Output the [X, Y] coordinate of the center of the cell containing the given text.  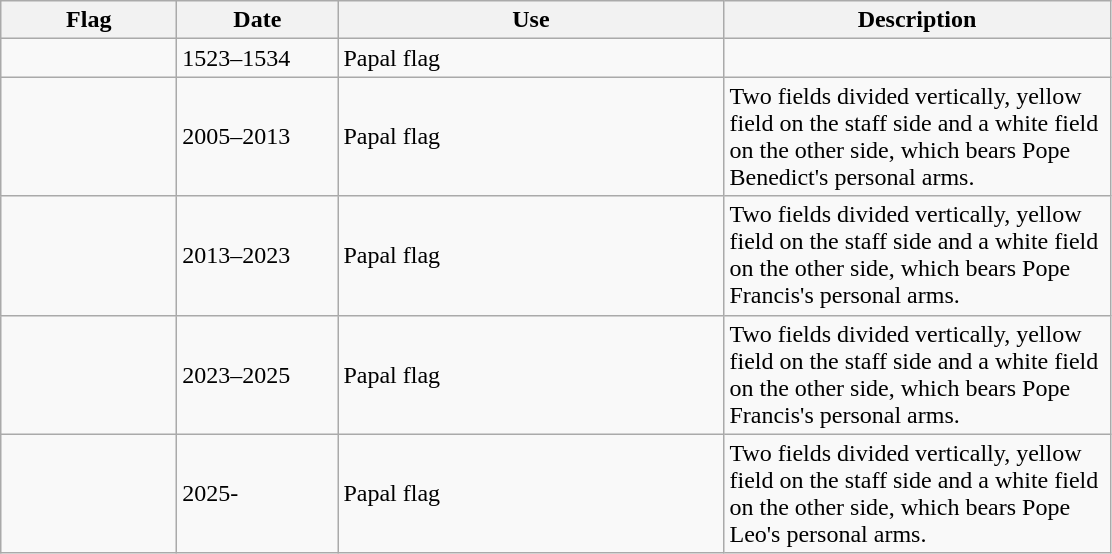
Description [917, 20]
2023–2025 [258, 374]
1523–1534 [258, 58]
Use [531, 20]
2013–2023 [258, 256]
2005–2013 [258, 136]
Two fields divided vertically, yellow field on the staff side and a white field on the other side, which bears Pope Leo's personal arms. [917, 494]
Date [258, 20]
Two fields divided vertically, yellow field on the staff side and a white field on the other side, which bears Pope Benedict's personal arms. [917, 136]
2025- [258, 494]
Flag [89, 20]
